Pinpoint the cell where the given text exists, returning its (x, y) midpoint coordinate. 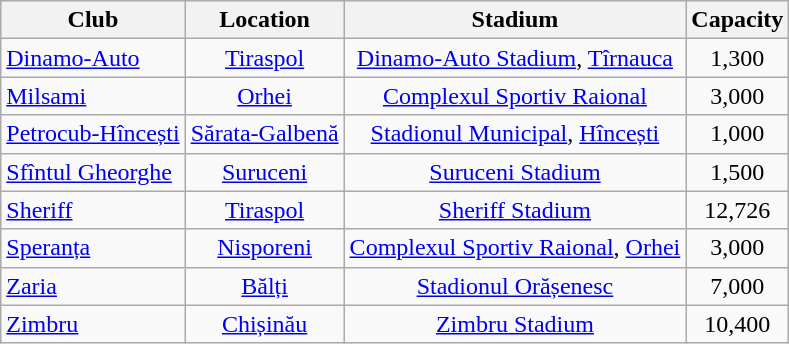
Suruceni (264, 172)
Club (93, 20)
Speranța (93, 248)
Stadionul Orășenesc (515, 286)
Capacity (738, 20)
Orhei (264, 96)
10,400 (738, 324)
Chișinău (264, 324)
Dinamo-Auto (93, 58)
Petrocub-Hîncești (93, 134)
Location (264, 20)
Complexul Sportiv Raional, Orhei (515, 248)
7,000 (738, 286)
Sărata-Galbenă (264, 134)
Suruceni Stadium (515, 172)
1,000 (738, 134)
Zaria (93, 286)
Sfîntul Gheorghe (93, 172)
Nisporeni (264, 248)
Stadionul Municipal, Hîncești (515, 134)
Complexul Sportiv Raional (515, 96)
Dinamo-Auto Stadium, Tîrnauca (515, 58)
Zimbru (93, 324)
1,300 (738, 58)
Stadium (515, 20)
1,500 (738, 172)
12,726 (738, 210)
Sheriff (93, 210)
Sheriff Stadium (515, 210)
Milsami (93, 96)
Bălți (264, 286)
Zimbru Stadium (515, 324)
